Locate the cell with the specified text and output its (x, y) center coordinate. 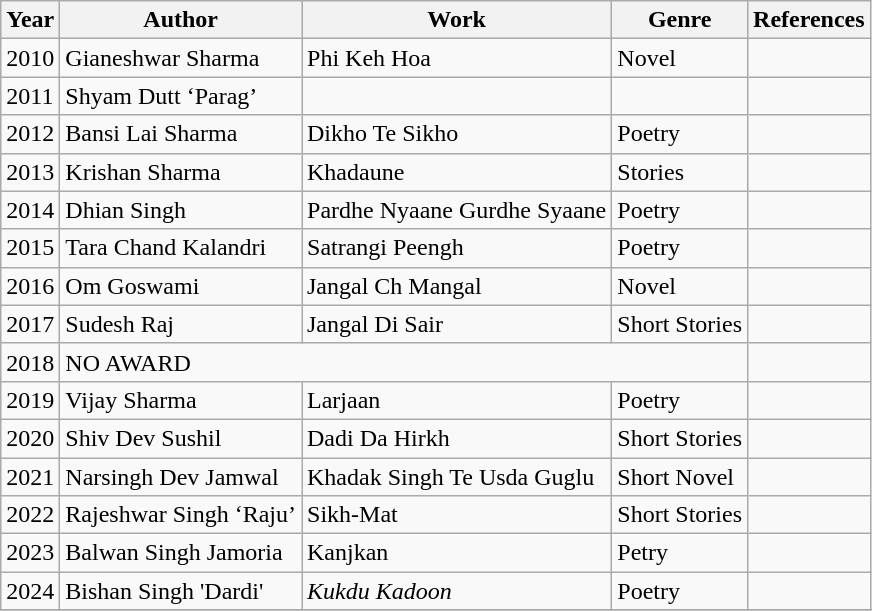
2021 (30, 477)
Author (181, 20)
Om Goswami (181, 286)
Pardhe Nyaane Gurdhe Syaane (457, 210)
2022 (30, 515)
Khadaune (457, 172)
Sikh-Mat (457, 515)
Bishan Singh 'Dardi' (181, 591)
Petry (680, 553)
2024 (30, 591)
Shyam Dutt ‘Parag’ (181, 96)
2013 (30, 172)
Dhian Singh (181, 210)
Rajeshwar Singh ‘Raju’ (181, 515)
Bansi Lai Sharma (181, 134)
Year (30, 20)
Shiv Dev Sushil (181, 438)
2016 (30, 286)
Jangal Ch Mangal (457, 286)
Balwan Singh Jamoria (181, 553)
2018 (30, 362)
Phi Keh Hoa (457, 58)
Sudesh Raj (181, 324)
2015 (30, 248)
Work (457, 20)
2010 (30, 58)
Gianeshwar Sharma (181, 58)
NO AWARD (404, 362)
Kanjkan (457, 553)
Short Novel (680, 477)
Jangal Di Sair (457, 324)
Dadi Da Hirkh (457, 438)
Khadak Singh Te Usda Guglu (457, 477)
Genre (680, 20)
2019 (30, 400)
Satrangi Peengh (457, 248)
2014 (30, 210)
Kukdu Kadoon (457, 591)
Tara Chand Kalandri (181, 248)
2017 (30, 324)
Larjaan (457, 400)
Stories (680, 172)
Dikho Te Sikho (457, 134)
Krishan Sharma (181, 172)
2023 (30, 553)
2012 (30, 134)
Vijay Sharma (181, 400)
References (810, 20)
Narsingh Dev Jamwal (181, 477)
2020 (30, 438)
2011 (30, 96)
